Return the (x, y) coordinate for the center point of the cell that contains the specified text.  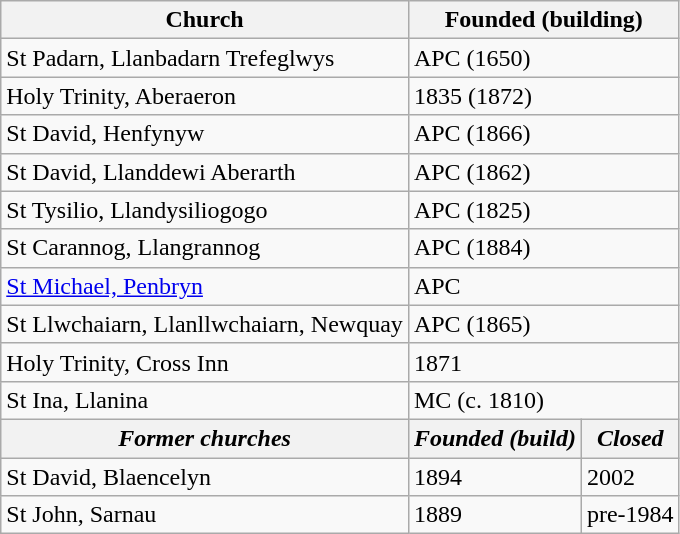
APC (1650) (544, 58)
APC (1865) (544, 324)
St David, Henfynyw (205, 134)
St Michael, Penbryn (205, 286)
APC (1862) (544, 172)
Holy Trinity, Aberaeron (205, 96)
1889 (494, 515)
St Carannog, Llangrannog (205, 248)
pre-1984 (630, 515)
APC (544, 286)
Holy Trinity, Cross Inn (205, 362)
St Padarn, Llanbadarn Trefeglwys (205, 58)
St David, Llanddewi Aberarth (205, 172)
Church (205, 20)
APC (1866) (544, 134)
1894 (494, 477)
Founded (build) (494, 438)
APC (1884) (544, 248)
St Llwchaiarn, Llanllwchaiarn, Newquay (205, 324)
APC (1825) (544, 210)
Founded (building) (544, 20)
1835 (1872) (544, 96)
St David, Blaencelyn (205, 477)
Former churches (205, 438)
St Tysilio, Llandysiliogogo (205, 210)
2002 (630, 477)
St Ina, Llanina (205, 400)
MC (c. 1810) (544, 400)
Closed (630, 438)
St John, Sarnau (205, 515)
1871 (544, 362)
